Search for the cell housing the specified text and yield its (X, Y) center coordinate. 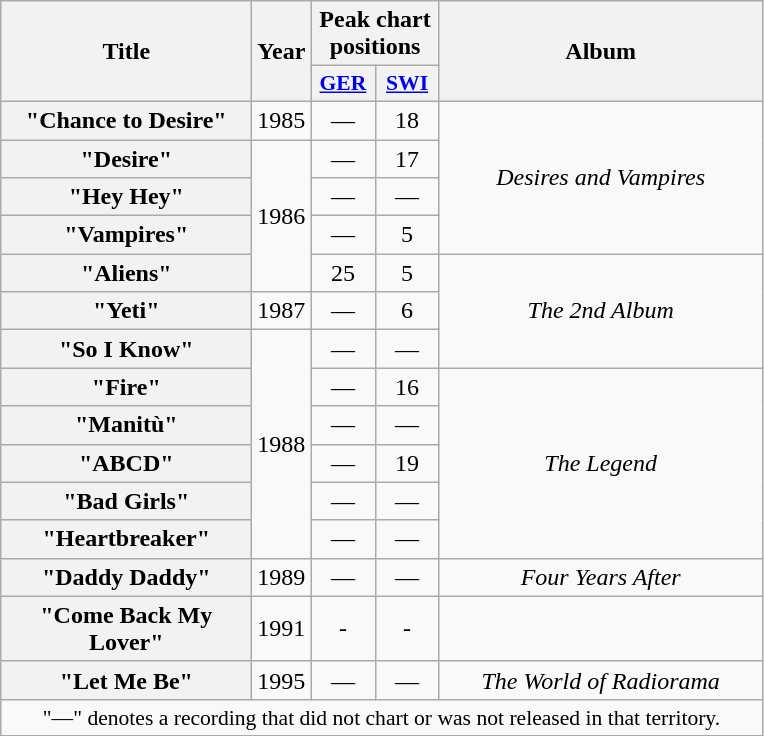
Year (282, 52)
The Legend (600, 463)
"Vampires" (126, 235)
"Daddy Daddy" (126, 577)
1995 (282, 680)
The 2nd Album (600, 311)
18 (407, 120)
Peak chart positions (375, 34)
"Yeti" (126, 311)
1989 (282, 577)
"Desire" (126, 159)
Four Years After (600, 577)
"Bad Girls" (126, 501)
1991 (282, 628)
"Let Me Be" (126, 680)
"Hey Hey" (126, 197)
GER (343, 84)
"Manitù" (126, 425)
1988 (282, 444)
1985 (282, 120)
"Heartbreaker" (126, 539)
"Come Back My Lover" (126, 628)
Desires and Vampires (600, 177)
16 (407, 387)
"Chance to Desire" (126, 120)
6 (407, 311)
1986 (282, 216)
"ABCD" (126, 463)
The World of Radiorama (600, 680)
"—" denotes a recording that did not chart or was not released in that territory. (382, 717)
"Fire" (126, 387)
Title (126, 52)
1987 (282, 311)
Album (600, 52)
25 (343, 273)
17 (407, 159)
"So I Know" (126, 349)
19 (407, 463)
"Aliens" (126, 273)
SWI (407, 84)
